Provide the (x, y) coordinate of the cell's center where the given text is located.  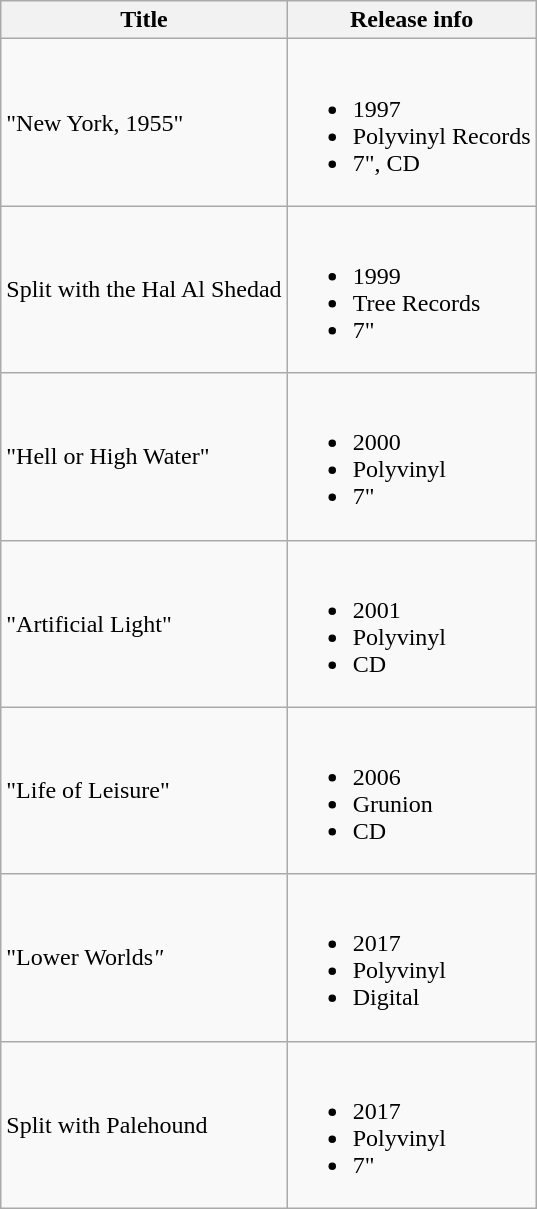
Release info (412, 20)
Split with the Hal Al Shedad (144, 290)
2017PolyvinylDigital (412, 958)
Title (144, 20)
2000Polyvinyl7" (412, 456)
2001PolyvinylCD (412, 624)
"Artificial Light" (144, 624)
"New York, 1955" (144, 122)
"Lower Worlds" (144, 958)
2017Polyvinyl7" (412, 1124)
1999Tree Records7" (412, 290)
1997Polyvinyl Records7", CD (412, 122)
2006GrunionCD (412, 790)
Split with Palehound (144, 1124)
"Life of Leisure" (144, 790)
"Hell or High Water" (144, 456)
